From the cell containing the given text, extract its center point as [x, y] coordinate. 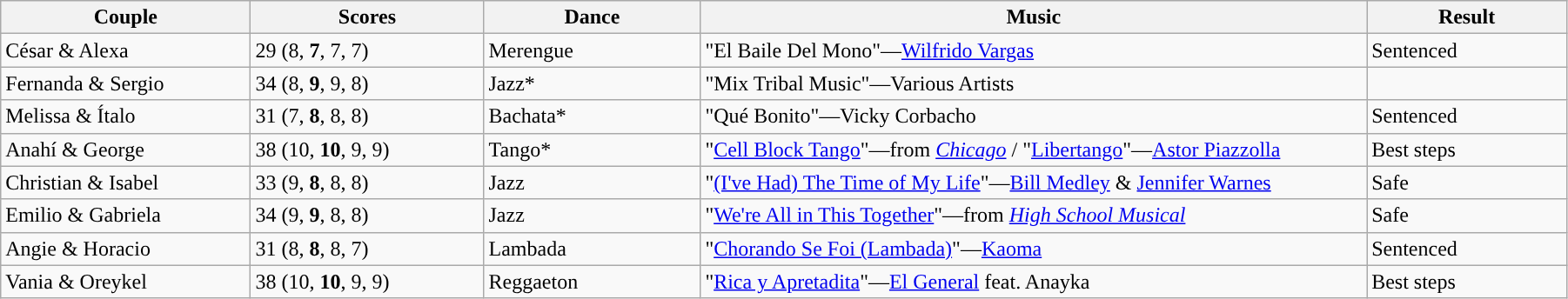
33 (9, 8, 8, 8) [367, 183]
Reggaeton [592, 282]
"(I've Had) The Time of My Life"—Bill Medley & Jennifer Warnes [1034, 183]
"El Baile Del Mono"—Wilfrido Vargas [1034, 50]
"Qué Bonito"—Vicky Corbacho [1034, 116]
Vania & Oreykel [125, 282]
Anahí & George [125, 149]
Angie & Horacio [125, 249]
34 (8, 9, 9, 8) [367, 83]
31 (8, 8, 8, 7) [367, 249]
Emilio & Gabriela [125, 216]
Melissa & Ítalo [125, 116]
Lambada [592, 249]
29 (8, 7, 7, 7) [367, 50]
34 (9, 9, 8, 8) [367, 216]
"We're All in This Together"—from High School Musical [1034, 216]
Music [1034, 17]
"Rica y Apretadita"—El General feat. Anayka [1034, 282]
Couple [125, 17]
"Cell Block Tango"—from Chicago / "Libertango"—Astor Piazzolla [1034, 149]
Scores [367, 17]
Result [1467, 17]
Dance [592, 17]
"Chorando Se Foi (Lambada)"—Kaoma [1034, 249]
César & Alexa [125, 50]
Tango* [592, 149]
31 (7, 8, 8, 8) [367, 116]
Christian & Isabel [125, 183]
"Mix Tribal Music"—Various Artists [1034, 83]
Merengue [592, 50]
Fernanda & Sergio [125, 83]
Jazz* [592, 83]
Bachata* [592, 116]
